Provide the [x, y] coordinate of the cell's center where the given text is located.  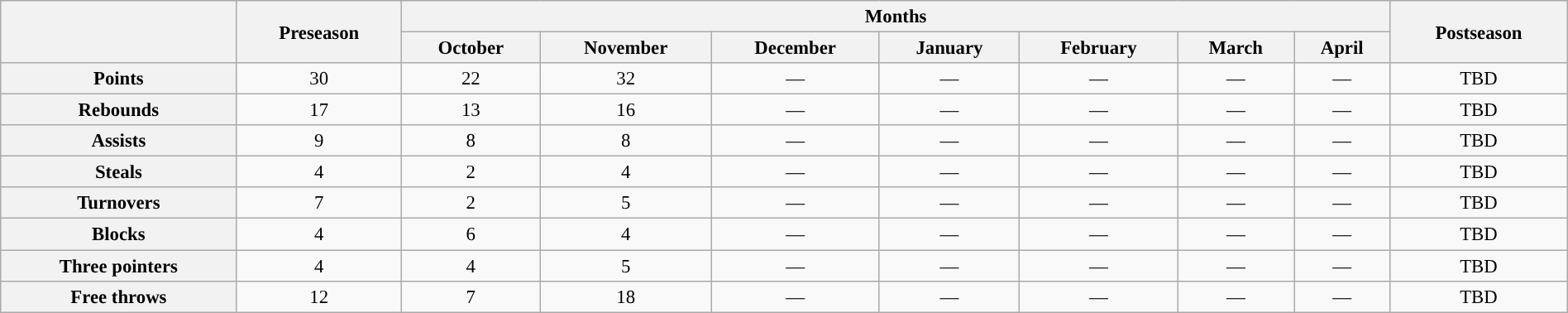
November [625, 48]
18 [625, 296]
30 [319, 79]
Blocks [119, 234]
22 [471, 79]
October [471, 48]
March [1236, 48]
Assists [119, 141]
Preseason [319, 31]
9 [319, 141]
6 [471, 234]
Free throws [119, 296]
Points [119, 79]
December [796, 48]
Three pointers [119, 266]
Months [896, 17]
February [1098, 48]
January [949, 48]
32 [625, 79]
Steals [119, 172]
Rebounds [119, 110]
13 [471, 110]
17 [319, 110]
Postseason [1479, 31]
12 [319, 296]
April [1342, 48]
16 [625, 110]
Turnovers [119, 203]
